Return the (x, y) coordinate for the center point of the cell that contains the specified text.  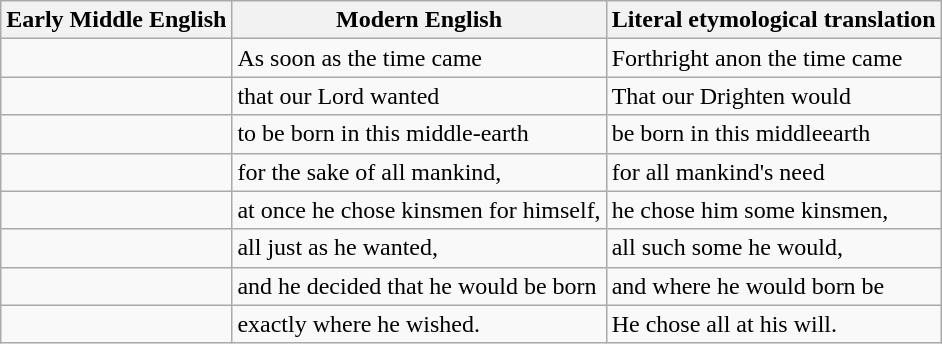
Modern English (419, 20)
and he decided that he would be born (419, 286)
Early Middle English (116, 20)
He chose all at his will. (774, 324)
all such some he would, (774, 248)
That our Drighten would (774, 96)
all just as he wanted, (419, 248)
and where he would born be (774, 286)
for all mankind's need (774, 172)
he chose him some kinsmen, (774, 210)
to be born in this middle-earth (419, 134)
for the sake of all mankind, (419, 172)
Literal etymological translation (774, 20)
that our Lord wanted (419, 96)
exactly where he wished. (419, 324)
Forthright anon the time came (774, 58)
at once he chose kinsmen for himself, (419, 210)
be born in this middleearth (774, 134)
As soon as the time came (419, 58)
